Pinpoint the cell where the given text exists, returning its [x, y] midpoint coordinate. 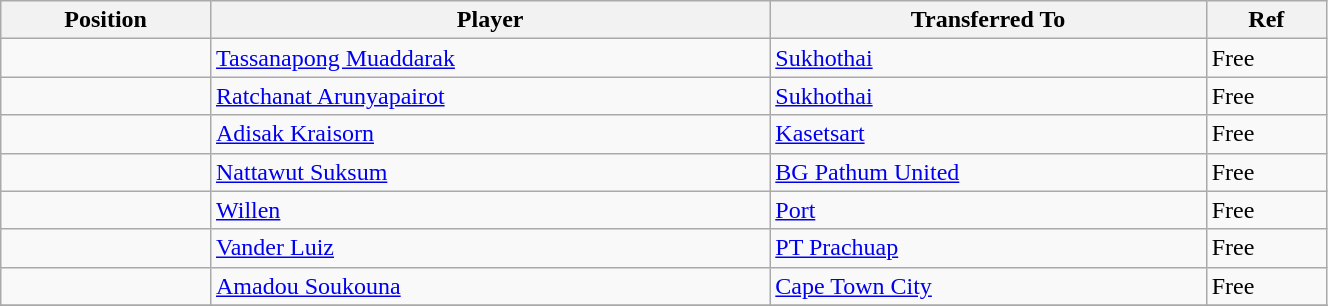
PT Prachuap [988, 248]
Ref [1266, 20]
Player [490, 20]
Cape Town City [988, 286]
Willen [490, 210]
Ratchanat Arunyapairot [490, 96]
Nattawut Suksum [490, 172]
Tassanapong Muaddarak [490, 58]
BG Pathum United [988, 172]
Vander Luiz [490, 248]
Amadou Soukouna [490, 286]
Kasetsart [988, 134]
Adisak Kraisorn [490, 134]
Transferred To [988, 20]
Position [106, 20]
Port [988, 210]
